Output the [X, Y] coordinate of the center of the cell containing the given text.  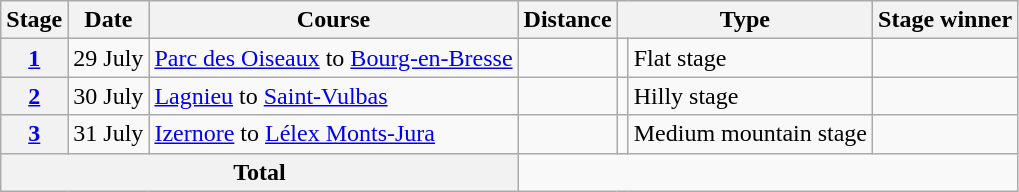
Medium mountain stage [750, 134]
Date [108, 20]
Izernore to Lélex Monts-Jura [334, 134]
31 July [108, 134]
Course [334, 20]
Parc des Oiseaux to Bourg-en-Bresse [334, 58]
Total [260, 172]
30 July [108, 96]
Distance [568, 20]
Type [744, 20]
Lagnieu to Saint-Vulbas [334, 96]
Hilly stage [750, 96]
Flat stage [750, 58]
1 [34, 58]
Stage winner [946, 20]
3 [34, 134]
Stage [34, 20]
2 [34, 96]
29 July [108, 58]
